Return (x, y) of the center of cell containing provided text 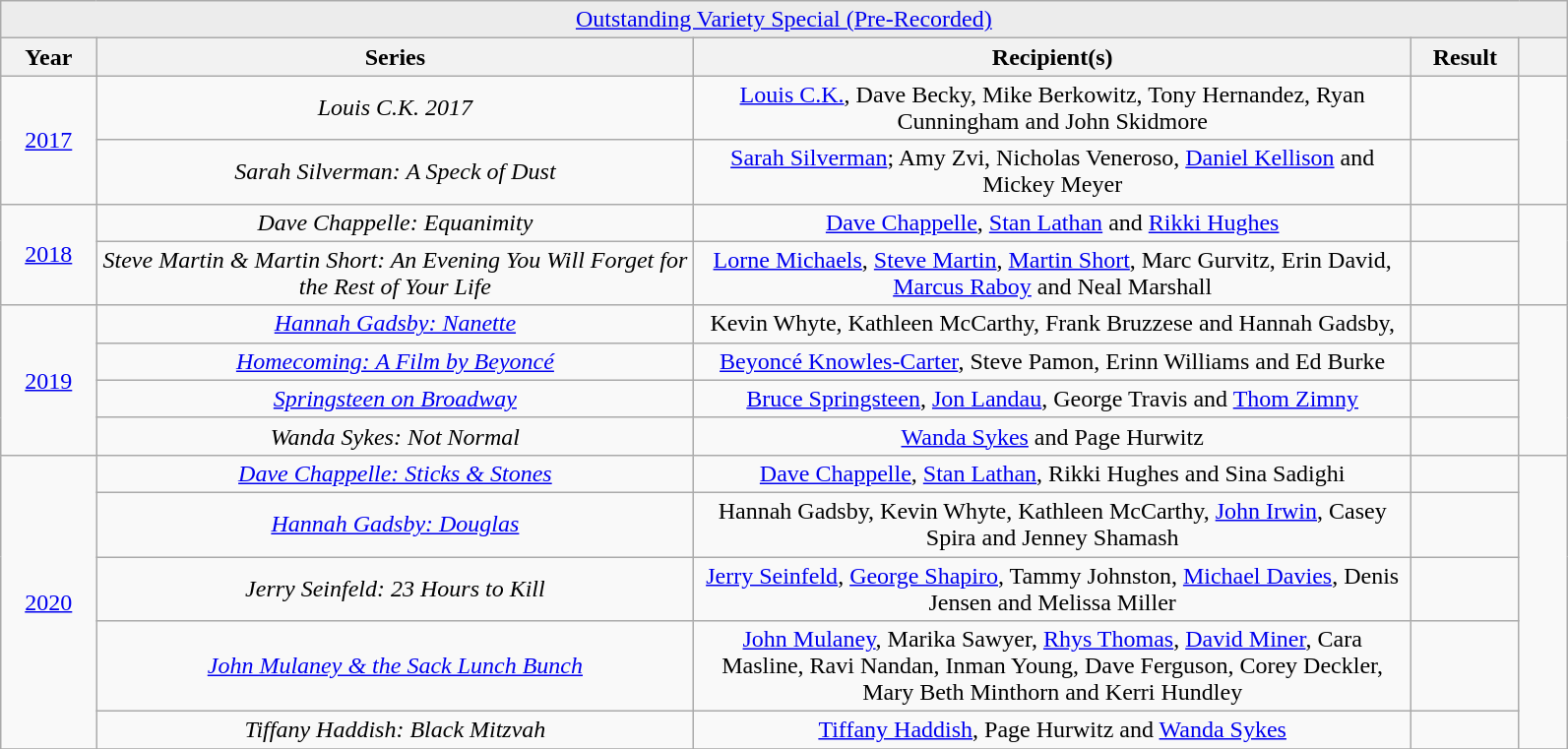
John Mulaney & the Sack Lunch Bunch (396, 666)
Result (1465, 57)
Jerry Seinfeld, George Shapiro, Tammy Johnston, Michael Davies, Denis Jensen and Melissa Miller (1052, 589)
Louis C.K., Dave Becky, Mike Berkowitz, Tony Hernandez, Ryan Cunningham and John Skidmore (1052, 108)
Homecoming: A Film by Beyoncé (396, 361)
Sarah Silverman: A Speck of Dust (396, 171)
Hannah Gadsby, Kevin Whyte, Kathleen McCarthy, John Irwin, Casey Spira and Jenney Shamash (1052, 524)
Recipient(s) (1052, 57)
Wanda Sykes: Not Normal (396, 436)
Dave Chappelle: Sticks & Stones (396, 473)
2018 (49, 254)
Bruce Springsteen, Jon Landau, George Travis and Thom Zimny (1052, 399)
Sarah Silverman; Amy Zvi, Nicholas Veneroso, Daniel Kellison and Mickey Meyer (1052, 171)
Series (396, 57)
Steve Martin & Martin Short: An Evening You Will Forget for the Rest of Your Life (396, 274)
2020 (49, 601)
Hannah Gadsby: Douglas (396, 524)
Wanda Sykes and Page Hurwitz (1052, 436)
Springsteen on Broadway (396, 399)
Tiffany Haddish, Page Hurwitz and Wanda Sykes (1052, 730)
Dave Chappelle, Stan Lathan, Rikki Hughes and Sina Sadighi (1052, 473)
Outstanding Variety Special (Pre-Recorded) (784, 20)
Louis C.K. 2017 (396, 108)
Lorne Michaels, Steve Martin, Martin Short, Marc Gurvitz, Erin David, Marcus Raboy and Neal Marshall (1052, 274)
2019 (49, 380)
2017 (49, 140)
Hannah Gadsby: Nanette (396, 324)
Dave Chappelle, Stan Lathan and Rikki Hughes (1052, 222)
Kevin Whyte, Kathleen McCarthy, Frank Bruzzese and Hannah Gadsby, (1052, 324)
Dave Chappelle: Equanimity (396, 222)
Tiffany Haddish: Black Mitzvah (396, 730)
Jerry Seinfeld: 23 Hours to Kill (396, 589)
Beyoncé Knowles-Carter, Steve Pamon, Erinn Williams and Ed Burke (1052, 361)
Year (49, 57)
